Search for the cell housing the specified text and yield its [x, y] center coordinate. 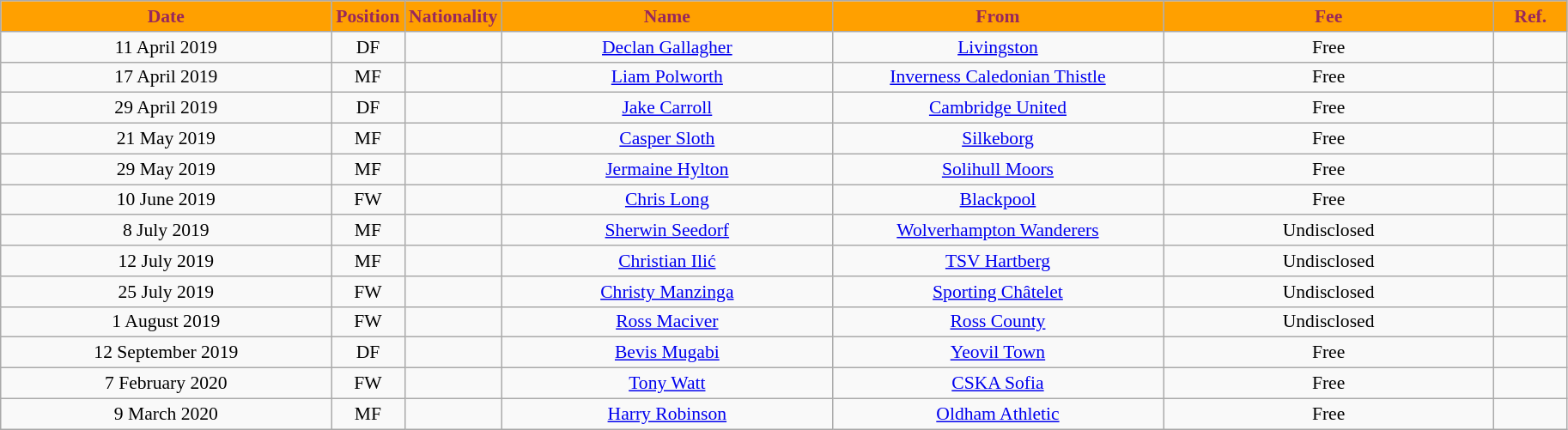
Casper Sloth [666, 139]
Jake Carroll [666, 108]
Sherwin Seedorf [666, 231]
Yeovil Town [998, 353]
7 February 2020 [167, 384]
Ref. [1530, 16]
Ross County [998, 322]
Bevis Mugabi [666, 353]
Position [368, 16]
17 April 2019 [167, 77]
25 July 2019 [167, 292]
Name [666, 16]
29 May 2019 [167, 169]
Declan Gallagher [666, 47]
9 March 2020 [167, 414]
Christian Ilić [666, 261]
Cambridge United [998, 108]
Solihull Moors [998, 169]
Inverness Caledonian Thistle [998, 77]
Date [167, 16]
29 April 2019 [167, 108]
Nationality [453, 16]
Blackpool [998, 200]
8 July 2019 [167, 231]
Sporting Châtelet [998, 292]
Wolverhampton Wanderers [998, 231]
11 April 2019 [167, 47]
From [998, 16]
Silkeborg [998, 139]
TSV Hartberg [998, 261]
Ross Maciver [666, 322]
Fee [1329, 16]
Christy Manzinga [666, 292]
Jermaine Hylton [666, 169]
Chris Long [666, 200]
Oldham Athletic [998, 414]
Harry Robinson [666, 414]
1 August 2019 [167, 322]
Liam Polworth [666, 77]
Livingston [998, 47]
Tony Watt [666, 384]
10 June 2019 [167, 200]
12 July 2019 [167, 261]
CSKA Sofia [998, 384]
12 September 2019 [167, 353]
21 May 2019 [167, 139]
